Extract the (X, Y) coordinate from the center of the cell holding the provided text.  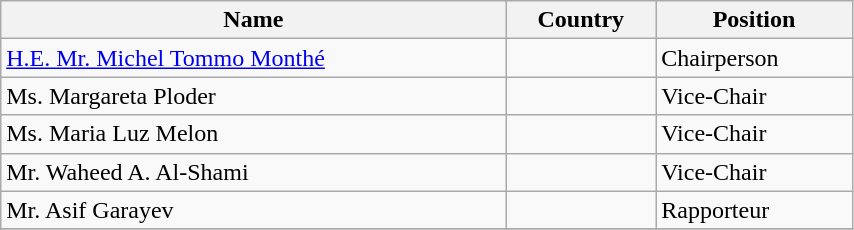
Chairperson (754, 58)
Country (581, 20)
Position (754, 20)
H.E. Mr. Michel Tommo Monthé (254, 58)
Mr. Asif Garayev (254, 210)
Name (254, 20)
Ms. Maria Luz Melon (254, 134)
Mr. Waheed A. Al-Shami (254, 172)
Rapporteur (754, 210)
Ms. Margareta Ploder (254, 96)
